Return [X, Y] of the center of cell containing provided text 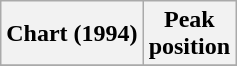
Peakposition [189, 34]
Chart (1994) [72, 34]
